Output the [x, y] coordinate of the center of the cell containing the given text.  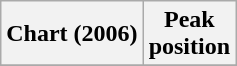
Chart (2006) [72, 34]
Peakposition [189, 34]
